Pinpoint the cell where the given text exists, returning its (X, Y) midpoint coordinate. 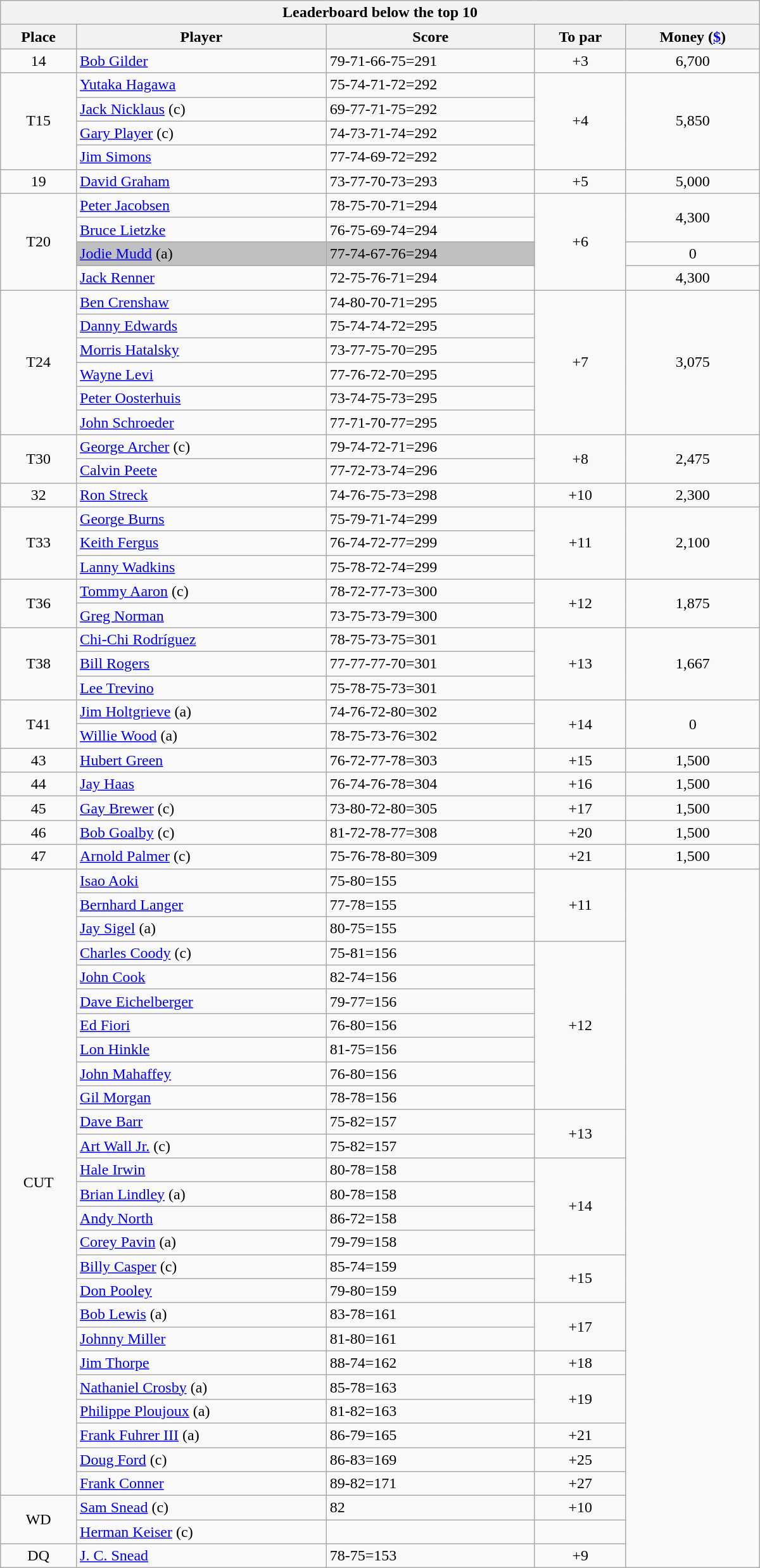
73-75-73-79=300 (431, 615)
Doug Ford (c) (201, 1459)
79-74-72-71=296 (431, 447)
14 (39, 61)
85-78=163 (431, 1387)
74-76-75-73=298 (431, 495)
77-72-73-74=296 (431, 471)
T30 (39, 459)
78-75-73-75=301 (431, 639)
Lon Hinkle (201, 1049)
Willie Wood (a) (201, 736)
77-76-72-70=295 (431, 374)
46 (39, 832)
Jack Nicklaus (c) (201, 109)
6,700 (693, 61)
Dave Eichelberger (201, 1001)
75-74-71-72=292 (431, 85)
2,300 (693, 495)
76-72-77-78=303 (431, 760)
Ron Streck (201, 495)
+27 (580, 1484)
T15 (39, 121)
Art Wall Jr. (c) (201, 1146)
Sam Snead (c) (201, 1508)
Gil Morgan (201, 1098)
19 (39, 181)
Arnold Palmer (c) (201, 857)
Bob Goalby (c) (201, 832)
Frank Conner (201, 1484)
+5 (580, 181)
Bill Rogers (201, 663)
Bob Lewis (a) (201, 1315)
43 (39, 760)
82 (431, 1508)
75-76-78-80=309 (431, 857)
+9 (580, 1556)
Corey Pavin (a) (201, 1242)
78-75-70-71=294 (431, 205)
5,850 (693, 121)
George Burns (201, 519)
Gay Brewer (c) (201, 808)
77-71-70-77=295 (431, 423)
+18 (580, 1363)
Isao Aoki (201, 881)
Charles Coody (c) (201, 953)
Tommy Aaron (c) (201, 591)
Brian Lindley (a) (201, 1194)
+4 (580, 121)
88-74=162 (431, 1363)
WD (39, 1520)
Yutaka Hagawa (201, 85)
+16 (580, 784)
81-80=161 (431, 1339)
73-77-70-73=293 (431, 181)
+20 (580, 832)
Player (201, 37)
Hale Irwin (201, 1170)
Jodie Mudd (a) (201, 253)
74-80-70-71=295 (431, 302)
69-77-71-75=292 (431, 109)
81-75=156 (431, 1049)
David Graham (201, 181)
1,875 (693, 603)
Morris Hatalsky (201, 350)
T36 (39, 603)
77-74-67-76=294 (431, 253)
79-80=159 (431, 1291)
Dave Barr (201, 1122)
75-78-72-74=299 (431, 567)
John Mahaffey (201, 1074)
Andy North (201, 1218)
47 (39, 857)
77-77-77-70=301 (431, 663)
76-74-72-77=299 (431, 543)
John Schroeder (201, 423)
Money ($) (693, 37)
Place (39, 37)
Jim Simons (201, 157)
+8 (580, 459)
75-78-75-73=301 (431, 687)
DQ (39, 1556)
86-72=158 (431, 1218)
73-77-75-70=295 (431, 350)
Johnny Miller (201, 1339)
Score (431, 37)
Ben Crenshaw (201, 302)
+6 (580, 241)
75-74-74-72=295 (431, 326)
Wayne Levi (201, 374)
78-75=153 (431, 1556)
Danny Edwards (201, 326)
78-72-77-73=300 (431, 591)
73-80-72-80=305 (431, 808)
Chi-Chi Rodríguez (201, 639)
79-79=158 (431, 1242)
Gary Player (c) (201, 133)
79-77=156 (431, 1001)
Philippe Ploujoux (a) (201, 1411)
2,100 (693, 543)
77-78=155 (431, 905)
75-81=156 (431, 953)
Don Pooley (201, 1291)
To par (580, 37)
Lanny Wadkins (201, 567)
T24 (39, 362)
Bernhard Langer (201, 905)
45 (39, 808)
+25 (580, 1459)
77-74-69-72=292 (431, 157)
82-74=156 (431, 977)
1,667 (693, 663)
3,075 (693, 362)
Greg Norman (201, 615)
75-79-71-74=299 (431, 519)
+19 (580, 1399)
74-76-72-80=302 (431, 712)
George Archer (c) (201, 447)
T33 (39, 543)
+7 (580, 362)
32 (39, 495)
Ed Fiori (201, 1025)
73-74-75-73=295 (431, 398)
+3 (580, 61)
T41 (39, 724)
Calvin Peete (201, 471)
Jim Thorpe (201, 1363)
Nathaniel Crosby (a) (201, 1387)
Jim Holtgrieve (a) (201, 712)
72-75-76-71=294 (431, 277)
Peter Jacobsen (201, 205)
Bob Gilder (201, 61)
Frank Fuhrer III (a) (201, 1435)
Keith Fergus (201, 543)
78-78=156 (431, 1098)
T38 (39, 663)
Hubert Green (201, 760)
J. C. Snead (201, 1556)
44 (39, 784)
Jay Haas (201, 784)
Jay Sigel (a) (201, 929)
Lee Trevino (201, 687)
5,000 (693, 181)
T20 (39, 241)
85-74=159 (431, 1266)
86-79=165 (431, 1435)
Leaderboard below the top 10 (380, 13)
2,475 (693, 459)
86-83=169 (431, 1459)
Jack Renner (201, 277)
74-73-71-74=292 (431, 133)
75-80=155 (431, 881)
79-71-66-75=291 (431, 61)
89-82=171 (431, 1484)
Herman Keiser (c) (201, 1532)
80-75=155 (431, 929)
Peter Oosterhuis (201, 398)
CUT (39, 1182)
76-74-76-78=304 (431, 784)
John Cook (201, 977)
78-75-73-76=302 (431, 736)
76-75-69-74=294 (431, 229)
Bruce Lietzke (201, 229)
81-72-78-77=308 (431, 832)
Billy Casper (c) (201, 1266)
81-82=163 (431, 1411)
83-78=161 (431, 1315)
